Provide the (x, y) coordinate of the cell's center where the given text is located.  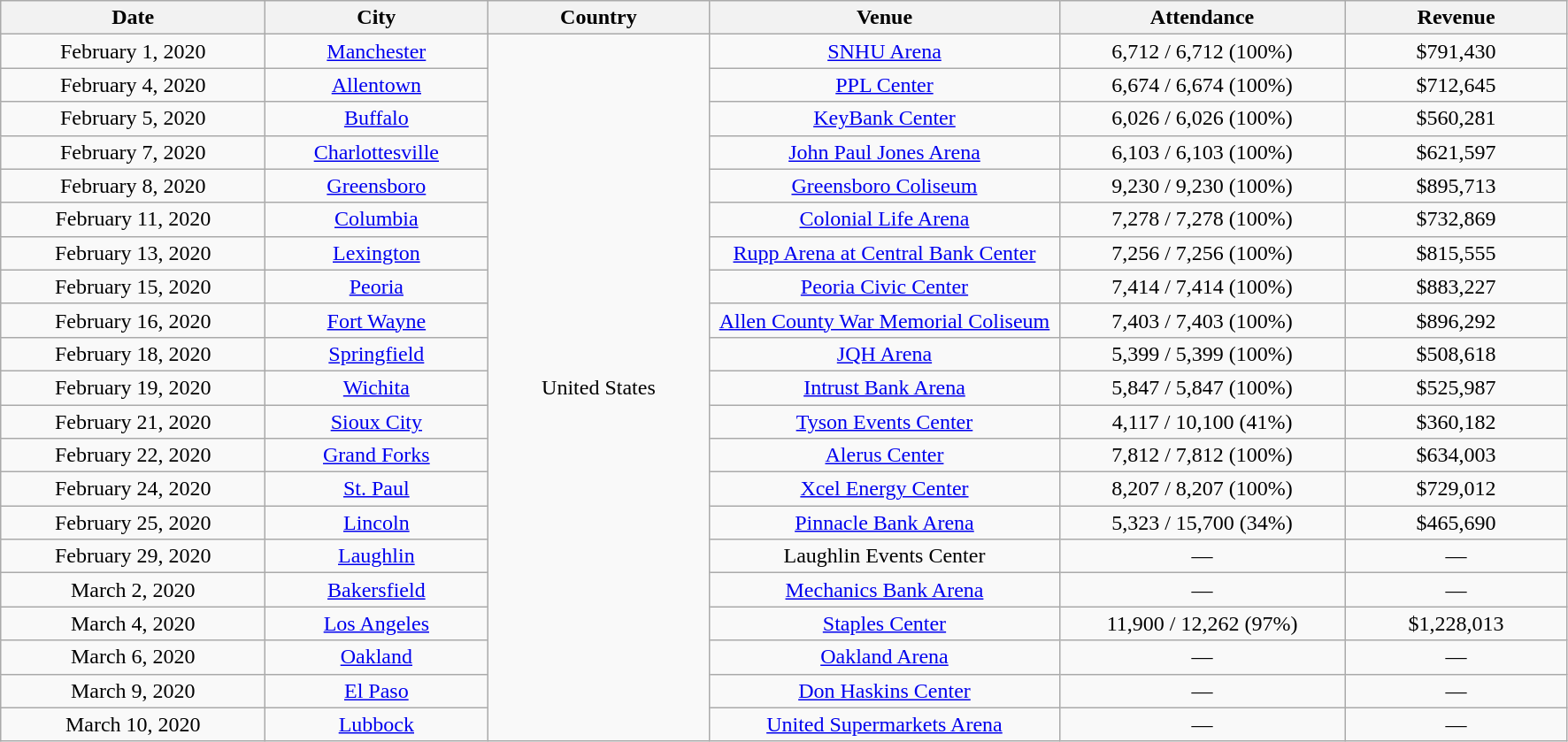
Mechanics Bank Arena (885, 590)
Attendance (1202, 18)
KeyBank Center (885, 119)
Revenue (1457, 18)
$791,430 (1457, 51)
6,103 / 6,103 (100%) (1202, 152)
$465,690 (1457, 523)
Xcel Energy Center (885, 489)
February 18, 2020 (133, 354)
February 15, 2020 (133, 287)
Peoria Civic Center (885, 287)
March 9, 2020 (133, 691)
Country (598, 18)
Intrust Bank Arena (885, 387)
Charlottesville (377, 152)
Wichita (377, 387)
February 21, 2020 (133, 422)
March 6, 2020 (133, 657)
JQH Arena (885, 354)
5,323 / 15,700 (34%) (1202, 523)
Columbia (377, 219)
Greensboro Coliseum (885, 186)
$712,645 (1457, 85)
$634,003 (1457, 455)
Laughlin Events Center (885, 556)
6,712 / 6,712 (100%) (1202, 51)
March 4, 2020 (133, 623)
8,207 / 8,207 (100%) (1202, 489)
El Paso (377, 691)
February 25, 2020 (133, 523)
City (377, 18)
United States (598, 387)
$896,292 (1457, 320)
Pinnacle Bank Arena (885, 523)
$1,228,013 (1457, 623)
Bakersfield (377, 590)
Lubbock (377, 724)
Staples Center (885, 623)
5,847 / 5,847 (100%) (1202, 387)
Manchester (377, 51)
February 16, 2020 (133, 320)
March 10, 2020 (133, 724)
5,399 / 5,399 (100%) (1202, 354)
Peoria (377, 287)
11,900 / 12,262 (97%) (1202, 623)
February 7, 2020 (133, 152)
$883,227 (1457, 287)
Tyson Events Center (885, 422)
Laughlin (377, 556)
February 29, 2020 (133, 556)
Venue (885, 18)
February 22, 2020 (133, 455)
$560,281 (1457, 119)
February 5, 2020 (133, 119)
St. Paul (377, 489)
$508,618 (1457, 354)
John Paul Jones Arena (885, 152)
$815,555 (1457, 253)
Oakland (377, 657)
6,674 / 6,674 (100%) (1202, 85)
Date (133, 18)
Sioux City (377, 422)
Lexington (377, 253)
Buffalo (377, 119)
Grand Forks (377, 455)
Don Haskins Center (885, 691)
7,278 / 7,278 (100%) (1202, 219)
February 19, 2020 (133, 387)
$732,869 (1457, 219)
Oakland Arena (885, 657)
$525,987 (1457, 387)
Fort Wayne (377, 320)
$360,182 (1457, 422)
9,230 / 9,230 (100%) (1202, 186)
February 24, 2020 (133, 489)
SNHU Arena (885, 51)
February 11, 2020 (133, 219)
7,414 / 7,414 (100%) (1202, 287)
March 2, 2020 (133, 590)
Springfield (377, 354)
Los Angeles (377, 623)
Lincoln (377, 523)
$729,012 (1457, 489)
February 4, 2020 (133, 85)
7,812 / 7,812 (100%) (1202, 455)
February 13, 2020 (133, 253)
7,256 / 7,256 (100%) (1202, 253)
United Supermarkets Arena (885, 724)
Greensboro (377, 186)
February 1, 2020 (133, 51)
$895,713 (1457, 186)
$621,597 (1457, 152)
6,026 / 6,026 (100%) (1202, 119)
Colonial Life Arena (885, 219)
4,117 / 10,100 (41%) (1202, 422)
Allentown (377, 85)
Allen County War Memorial Coliseum (885, 320)
PPL Center (885, 85)
Rupp Arena at Central Bank Center (885, 253)
7,403 / 7,403 (100%) (1202, 320)
Alerus Center (885, 455)
February 8, 2020 (133, 186)
